Locate the cell with the specified text and output its (x, y) center coordinate. 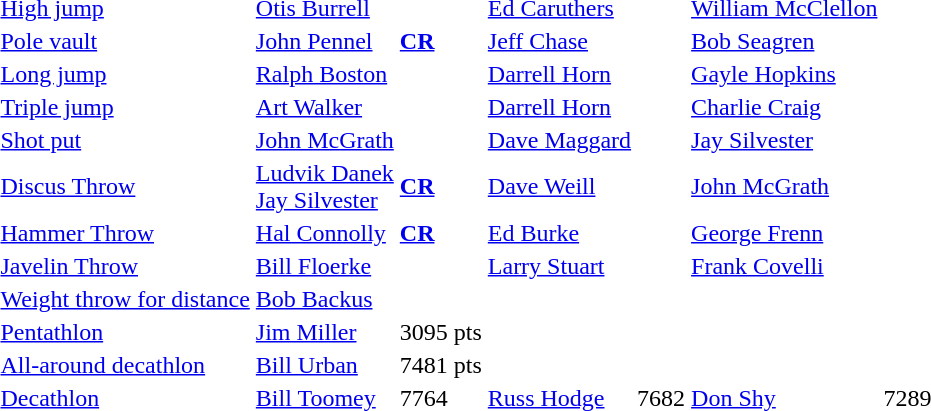
Bob Backus (324, 299)
Larry Stuart (559, 266)
Jay Silvester (784, 140)
George Frenn (784, 233)
Jeff Chase (559, 41)
Ludvik Danek Jay Silvester (324, 186)
Gayle Hopkins (784, 74)
Bob Seagren (784, 41)
Dave Maggard (559, 140)
Frank Covelli (784, 266)
Ralph Boston (324, 74)
John Pennel (324, 41)
Hal Connolly (324, 233)
Charlie Craig (784, 107)
7481 pts (440, 365)
Ed Burke (559, 233)
Art Walker (324, 107)
Bill Floerke (324, 266)
Bill Urban (324, 365)
Jim Miller (324, 332)
Dave Weill (559, 186)
3095 pts (440, 332)
